Pinpoint the cell where the given text exists, returning its (x, y) midpoint coordinate. 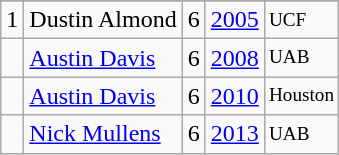
1 (12, 20)
Houston (301, 96)
Dustin Almond (103, 20)
2010 (234, 96)
2008 (234, 58)
UCF (301, 20)
Nick Mullens (103, 134)
2005 (234, 20)
2013 (234, 134)
